For the text-containing cell, return its midpoint in [X, Y] coordinate format. 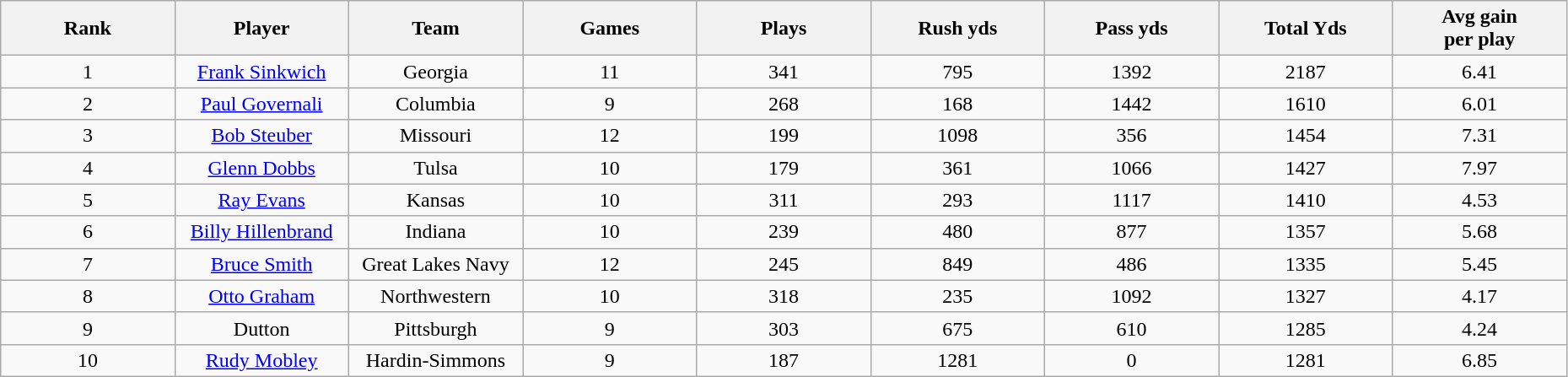
Rank [88, 29]
4.24 [1479, 328]
341 [784, 72]
849 [957, 264]
Dutton [261, 328]
1427 [1306, 168]
Kansas [435, 200]
480 [957, 232]
486 [1131, 264]
1327 [1306, 296]
1442 [1131, 104]
0 [1131, 360]
877 [1131, 232]
Columbia [435, 104]
Pass yds [1131, 29]
4.17 [1479, 296]
Northwestern [435, 296]
Missouri [435, 136]
187 [784, 360]
Rush yds [957, 29]
Otto Graham [261, 296]
Hardin-Simmons [435, 360]
356 [1131, 136]
2187 [1306, 72]
Ray Evans [261, 200]
7.97 [1479, 168]
Avg gainper play [1479, 29]
179 [784, 168]
1 [88, 72]
1092 [1131, 296]
1098 [957, 136]
6 [88, 232]
5.45 [1479, 264]
8 [88, 296]
Bob Steuber [261, 136]
Total Yds [1306, 29]
361 [957, 168]
293 [957, 200]
1335 [1306, 264]
2 [88, 104]
11 [610, 72]
4.53 [1479, 200]
Glenn Dobbs [261, 168]
245 [784, 264]
Pittsburgh [435, 328]
199 [784, 136]
4 [88, 168]
6.41 [1479, 72]
Billy Hillenbrand [261, 232]
Player [261, 29]
1357 [1306, 232]
7 [88, 264]
Paul Governali [261, 104]
Rudy Mobley [261, 360]
311 [784, 200]
235 [957, 296]
Great Lakes Navy [435, 264]
795 [957, 72]
1410 [1306, 200]
1117 [1131, 200]
3 [88, 136]
Bruce Smith [261, 264]
5.68 [1479, 232]
5 [88, 200]
610 [1131, 328]
239 [784, 232]
268 [784, 104]
Frank Sinkwich [261, 72]
1285 [1306, 328]
675 [957, 328]
168 [957, 104]
7.31 [1479, 136]
6.85 [1479, 360]
1610 [1306, 104]
Georgia [435, 72]
1392 [1131, 72]
1066 [1131, 168]
Team [435, 29]
Plays [784, 29]
303 [784, 328]
Indiana [435, 232]
Tulsa [435, 168]
318 [784, 296]
Games [610, 29]
1454 [1306, 136]
6.01 [1479, 104]
